Return the [X, Y] coordinate for the center point of the cell that contains the specified text.  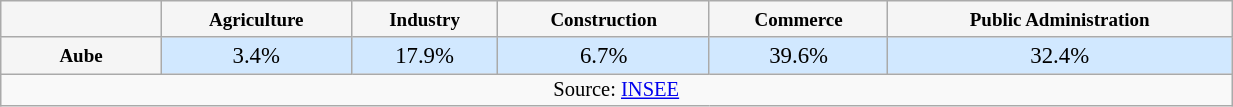
32.4% [1060, 55]
Aube [82, 55]
6.7% [604, 55]
Industry [424, 19]
Source: INSEE [616, 90]
3.4% [256, 55]
Construction [604, 19]
39.6% [798, 55]
Commerce [798, 19]
Agriculture [256, 19]
17.9% [424, 55]
Public Administration [1060, 19]
